Identify which cell holds the provided text, then report its (X, Y) central coordinate. 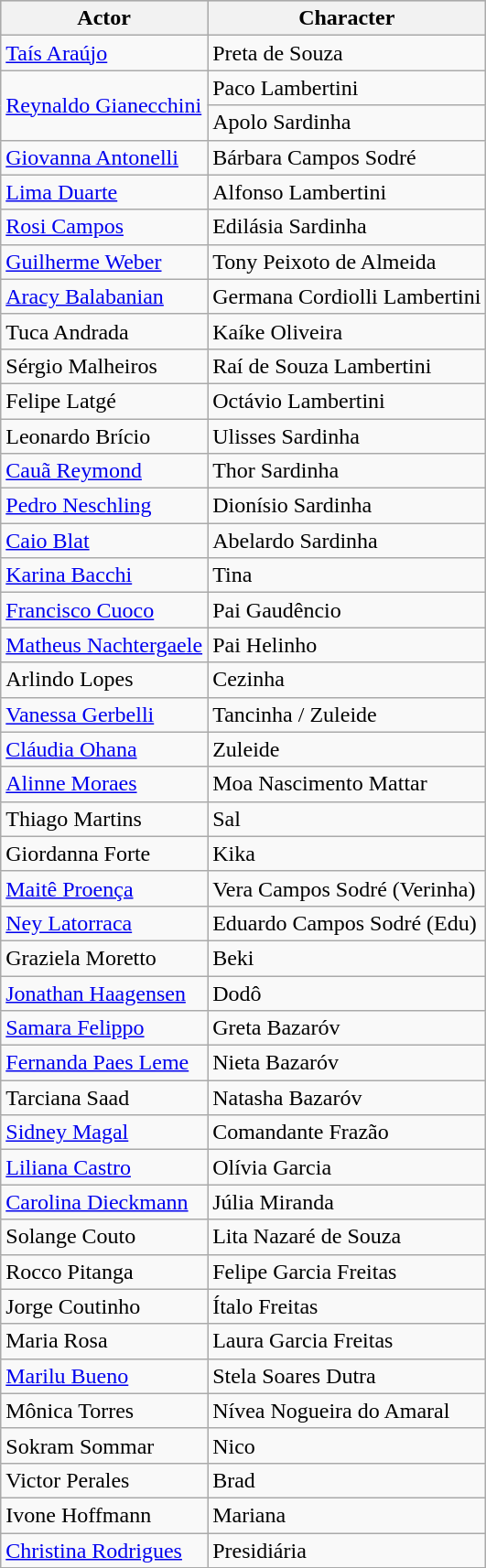
Edilásia Sardinha (347, 227)
Ítalo Freitas (347, 1306)
Beki (347, 958)
Taís Araújo (104, 53)
Solange Couto (104, 1237)
Jorge Coutinho (104, 1306)
Júlia Miranda (347, 1202)
Liliana Castro (104, 1167)
Presidiária (347, 1551)
Character (347, 18)
Felipe Latgé (104, 401)
Sérgio Malheiros (104, 366)
Abelardo Sardinha (347, 541)
Maria Rosa (104, 1341)
Rosi Campos (104, 227)
Thiago Martins (104, 819)
Cauã Reymond (104, 471)
Reynaldo Gianecchini (104, 105)
Sidney Magal (104, 1133)
Tony Peixoto de Almeida (347, 262)
Pai Helinho (347, 645)
Germana Cordiolli Lambertini (347, 296)
Sokram Sommar (104, 1445)
Bárbara Campos Sodré (347, 157)
Tuca Andrada (104, 331)
Fernanda Paes Leme (104, 1063)
Mariana (347, 1515)
Samara Felippo (104, 1028)
Ney Latorraca (104, 923)
Marilu Bueno (104, 1376)
Arlindo Lopes (104, 680)
Aracy Balabanian (104, 296)
Christina Rodrigues (104, 1551)
Tancinha / Zuleide (347, 714)
Rocco Pitanga (104, 1272)
Giordanna Forte (104, 854)
Stela Soares Dutra (347, 1376)
Eduardo Campos Sodré (Edu) (347, 923)
Natasha Bazaróv (347, 1098)
Graziela Moretto (104, 958)
Thor Sardinha (347, 471)
Ivone Hoffmann (104, 1515)
Nico (347, 1445)
Karina Bacchi (104, 575)
Ulisses Sardinha (347, 436)
Preta de Souza (347, 53)
Paco Lambertini (347, 88)
Apolo Sardinha (347, 123)
Felipe Garcia Freitas (347, 1272)
Cezinha (347, 680)
Maitê Proença (104, 888)
Actor (104, 18)
Guilherme Weber (104, 262)
Brad (347, 1480)
Lima Duarte (104, 192)
Alfonso Lambertini (347, 192)
Alinne Moraes (104, 784)
Pai Gaudêncio (347, 610)
Sal (347, 819)
Dionísio Sardinha (347, 506)
Giovanna Antonelli (104, 157)
Caio Blat (104, 541)
Laura Garcia Freitas (347, 1341)
Carolina Dieckmann (104, 1202)
Matheus Nachtergaele (104, 645)
Vanessa Gerbelli (104, 714)
Zuleide (347, 749)
Raí de Souza Lambertini (347, 366)
Francisco Cuoco (104, 610)
Leonardo Brício (104, 436)
Cláudia Ohana (104, 749)
Kaíke Oliveira (347, 331)
Nívea Nogueira do Amaral (347, 1411)
Pedro Neschling (104, 506)
Octávio Lambertini (347, 401)
Tarciana Saad (104, 1098)
Tina (347, 575)
Nieta Bazaróv (347, 1063)
Mônica Torres (104, 1411)
Lita Nazaré de Souza (347, 1237)
Victor Perales (104, 1480)
Vera Campos Sodré (Verinha) (347, 888)
Greta Bazaróv (347, 1028)
Jonathan Haagensen (104, 993)
Dodô (347, 993)
Comandante Frazão (347, 1133)
Kika (347, 854)
Olívia Garcia (347, 1167)
Moa Nascimento Mattar (347, 784)
